Search for the cell housing the specified text and yield its [X, Y] center coordinate. 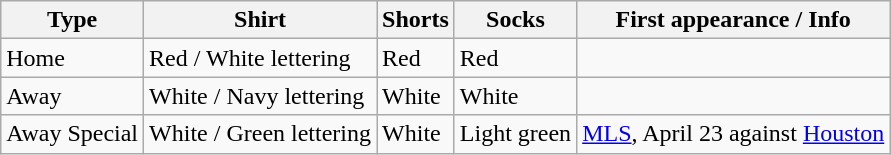
Away Special [72, 134]
Socks [515, 20]
Type [72, 20]
Shorts [416, 20]
MLS, April 23 against Houston [734, 134]
First appearance / Info [734, 20]
Away [72, 96]
Shirt [260, 20]
Home [72, 58]
Light green [515, 134]
Red / White lettering [260, 58]
White / Navy lettering [260, 96]
White / Green lettering [260, 134]
